Search for the cell housing the specified text and yield its (X, Y) center coordinate. 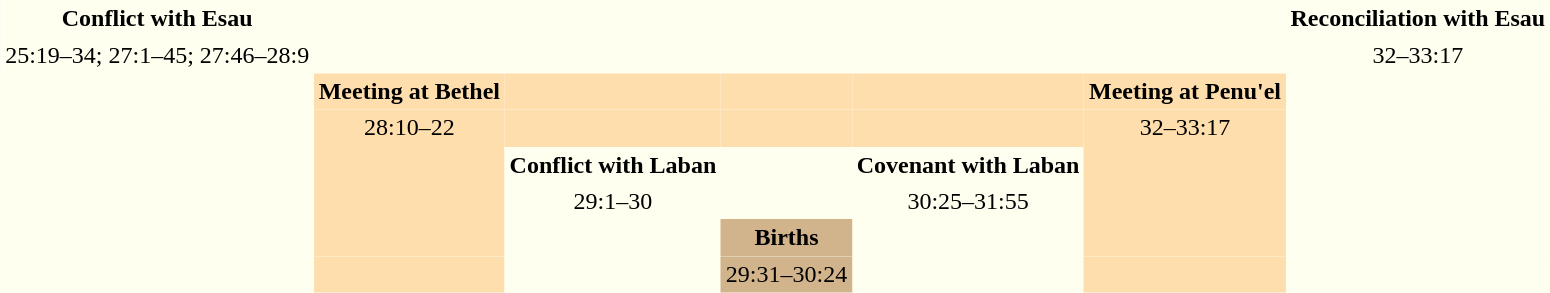
Meeting at Bethel (410, 92)
Conflict with Esau (157, 18)
Conflict with Laban (613, 164)
Births (786, 238)
29:31–30:24 (786, 274)
29:1–30 (613, 202)
Covenant with Laban (968, 164)
25:19–34; 27:1–45; 27:46–28:9 (157, 56)
30:25–31:55 (968, 202)
Reconciliation with Esau (1418, 18)
Meeting at Penu'el (1185, 92)
28:10–22 (410, 128)
